Find where the given text appears and provide that cell's center as (x, y) coordinate. 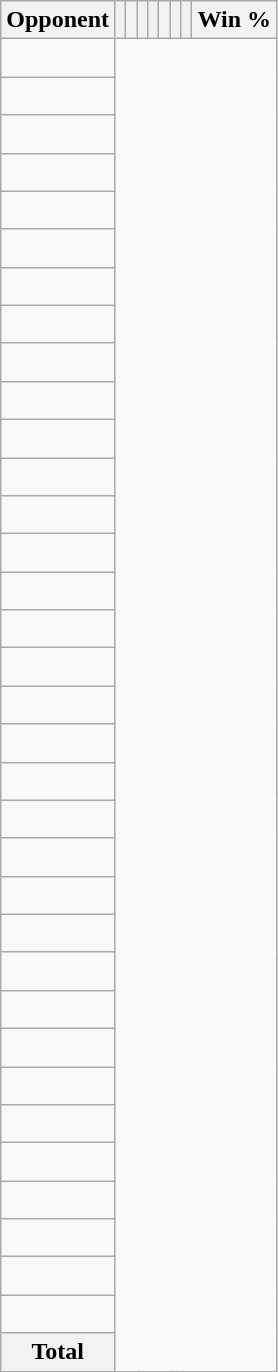
Win % (234, 20)
Total (58, 1352)
Opponent (58, 20)
